Identify which cell holds the provided text, then report its [X, Y] central coordinate. 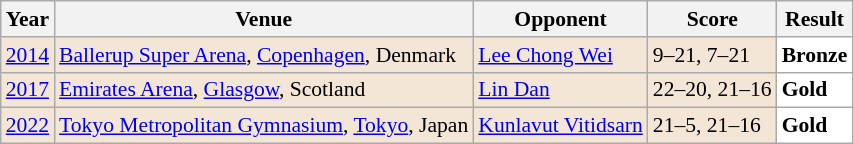
Ballerup Super Arena, Copenhagen, Denmark [264, 55]
Lee Chong Wei [560, 55]
Tokyo Metropolitan Gymnasium, Tokyo, Japan [264, 126]
Venue [264, 19]
Bronze [815, 55]
Year [28, 19]
2017 [28, 90]
Lin Dan [560, 90]
21–5, 21–16 [712, 126]
2014 [28, 55]
22–20, 21–16 [712, 90]
Opponent [560, 19]
Kunlavut Vitidsarn [560, 126]
9–21, 7–21 [712, 55]
Result [815, 19]
Score [712, 19]
Emirates Arena, Glasgow, Scotland [264, 90]
2022 [28, 126]
